Search for the cell housing the specified text and yield its (X, Y) center coordinate. 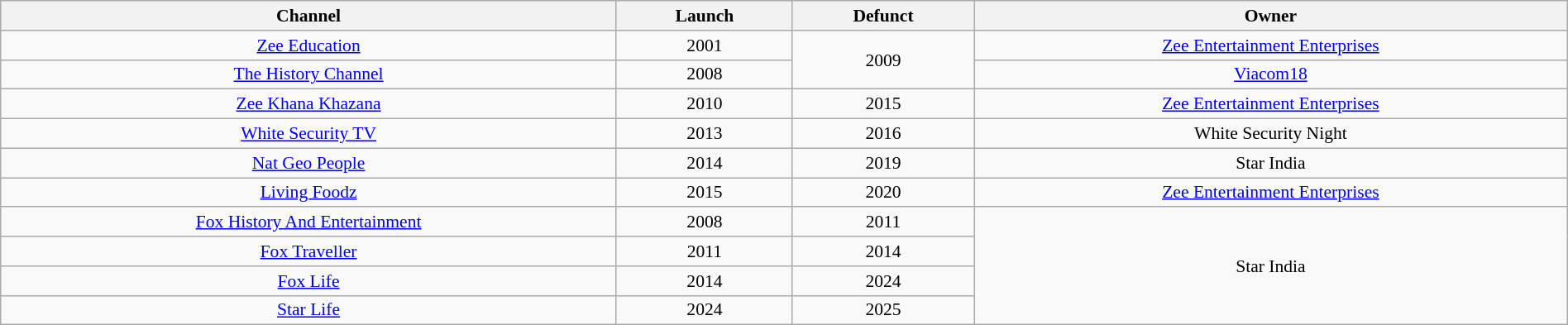
2009 (883, 60)
2016 (883, 134)
Launch (705, 16)
Zee Education (309, 45)
Zee Khana Khazana (309, 104)
Viacom18 (1271, 74)
2020 (883, 193)
2010 (705, 104)
White Security TV (309, 134)
Owner (1271, 16)
2001 (705, 45)
Defunct (883, 16)
The History Channel (309, 74)
2013 (705, 134)
Fox Life (309, 281)
Nat Geo People (309, 163)
Fox Traveller (309, 251)
2019 (883, 163)
White Security Night (1271, 134)
Living Foodz (309, 193)
Channel (309, 16)
2025 (883, 310)
Star Life (309, 310)
Fox History And Entertainment (309, 222)
